Pinpoint the cell where the given text exists, returning its [x, y] midpoint coordinate. 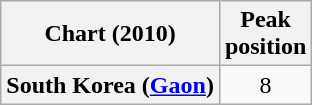
8 [265, 85]
Peakposition [265, 34]
Chart (2010) [110, 34]
South Korea (Gaon) [110, 85]
